Locate the cell with the specified text and output its [X, Y] center coordinate. 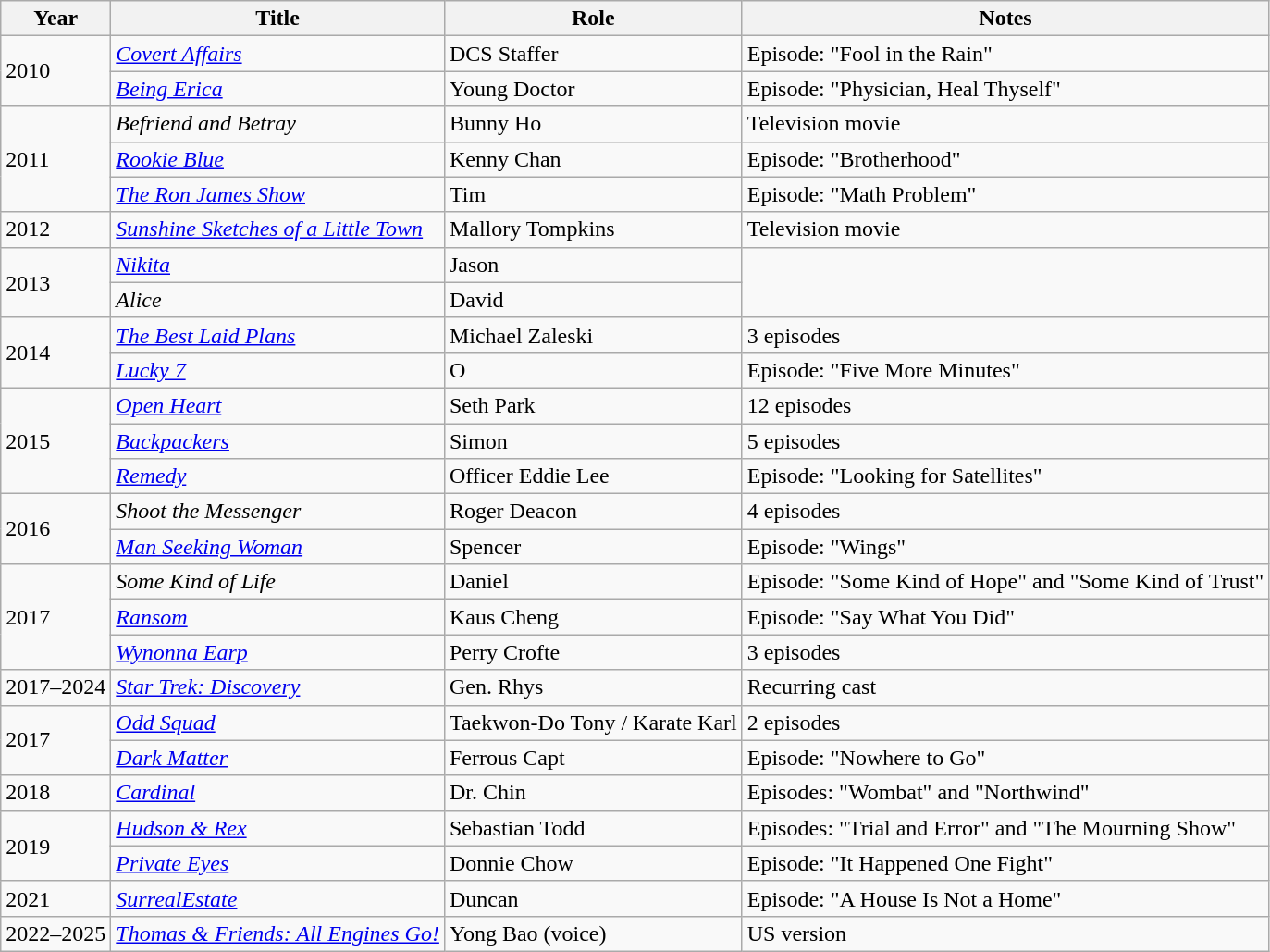
Donnie Chow [593, 863]
5 episodes [1005, 441]
Hudson & Rex [277, 828]
Year [55, 19]
Dark Matter [277, 758]
Being Erica [277, 89]
Episode: "Some Kind of Hope" and "Some Kind of Trust" [1005, 582]
Taekwon-Do Tony / Karate Karl [593, 723]
SurrealEstate [277, 898]
Young Doctor [593, 89]
Episode: "Nowhere to Go" [1005, 758]
Roger Deacon [593, 512]
Episodes: "Wombat" and "Northwind" [1005, 793]
Ferrous Capt [593, 758]
David [593, 300]
Sebastian Todd [593, 828]
Role [593, 19]
12 episodes [1005, 405]
Sunshine Sketches of a Little Town [277, 229]
Man Seeking Woman [277, 547]
2013 [55, 282]
Simon [593, 441]
2011 [55, 159]
Open Heart [277, 405]
Seth Park [593, 405]
Yong Bao (voice) [593, 933]
Episode: "A House Is Not a Home" [1005, 898]
2014 [55, 352]
Kenny Chan [593, 159]
O [593, 370]
The Best Laid Plans [277, 335]
Episode: "Five More Minutes" [1005, 370]
Recurring cast [1005, 687]
Kaus Cheng [593, 617]
Episode: "Brotherhood" [1005, 159]
Episode: "It Happened One Fight" [1005, 863]
Star Trek: Discovery [277, 687]
Odd Squad [277, 723]
2010 [55, 71]
Tim [593, 194]
Gen. Rhys [593, 687]
Cardinal [277, 793]
Notes [1005, 19]
Perry Crofte [593, 652]
Befriend and Betray [277, 124]
Backpackers [277, 441]
2018 [55, 793]
2022–2025 [55, 933]
The Ron James Show [277, 194]
Rookie Blue [277, 159]
Episode: "Fool in the Rain" [1005, 54]
Shoot the Messenger [277, 512]
Mallory Tompkins [593, 229]
Some Kind of Life [277, 582]
Lucky 7 [277, 370]
Episode: "Say What You Did" [1005, 617]
Jason [593, 265]
DCS Staffer [593, 54]
2019 [55, 846]
Dr. Chin [593, 793]
Episode: "Wings" [1005, 547]
2 episodes [1005, 723]
Nikita [277, 265]
Covert Affairs [277, 54]
Ransom [277, 617]
Thomas & Friends: All Engines Go! [277, 933]
Episode: "Looking for Satellites" [1005, 476]
Episodes: "Trial and Error" and "The Mourning Show" [1005, 828]
2021 [55, 898]
Daniel [593, 582]
2017–2024 [55, 687]
Episode: "Physician, Heal Thyself" [1005, 89]
Episode: "Math Problem" [1005, 194]
Duncan [593, 898]
2015 [55, 440]
Title [277, 19]
4 episodes [1005, 512]
Alice [277, 300]
2016 [55, 529]
Remedy [277, 476]
Private Eyes [277, 863]
Bunny Ho [593, 124]
Spencer [593, 547]
US version [1005, 933]
Wynonna Earp [277, 652]
Michael Zaleski [593, 335]
Officer Eddie Lee [593, 476]
2012 [55, 229]
